From the cell containing the given text, extract its center point as [X, Y] coordinate. 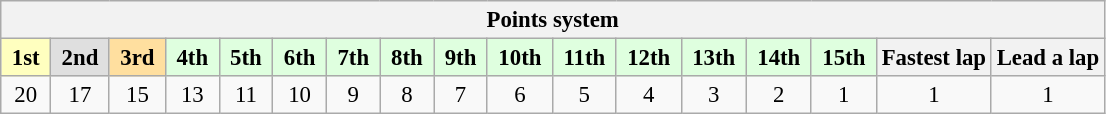
2 [778, 95]
7 [461, 95]
20 [26, 95]
11th [584, 58]
Fastest lap [934, 58]
5 [584, 95]
Points system [553, 20]
6th [300, 58]
3rd [137, 58]
9th [461, 58]
10 [300, 95]
Lead a lap [1048, 58]
8 [407, 95]
1st [26, 58]
17 [80, 95]
8th [407, 58]
13 [192, 95]
2nd [80, 58]
5th [246, 58]
14th [778, 58]
3 [714, 95]
4th [192, 58]
12th [648, 58]
13th [714, 58]
4 [648, 95]
9 [353, 95]
7th [353, 58]
6 [520, 95]
10th [520, 58]
15 [137, 95]
15th [844, 58]
11 [246, 95]
